Scan for the cell matching the given text and deliver its (x, y) coordinate at center. 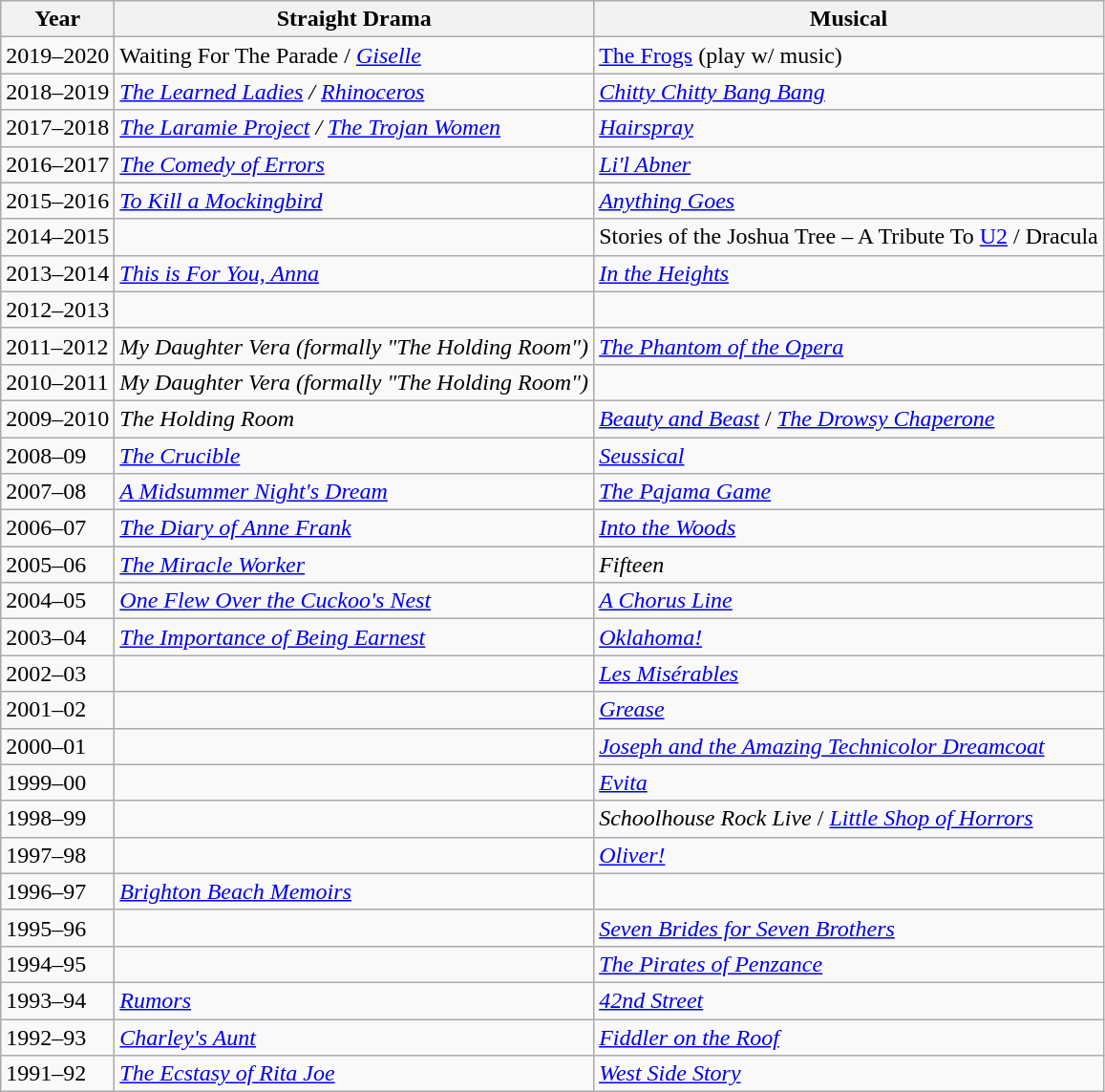
Oliver! (849, 855)
2002–03 (57, 674)
2015–2016 (57, 201)
2012–2013 (57, 310)
Chitty Chitty Bang Bang (849, 92)
Rumors (354, 1000)
Anything Goes (849, 201)
Seussical (849, 456)
Straight Drama (354, 19)
Musical (849, 19)
1998–99 (57, 819)
2005–06 (57, 565)
1991–92 (57, 1074)
1996–97 (57, 891)
Into the Woods (849, 528)
The Importance of Being Earnest (354, 637)
Oklahoma! (849, 637)
2003–04 (57, 637)
2014–2015 (57, 237)
2000–01 (57, 746)
42nd Street (849, 1000)
One Flew Over the Cuckoo's Nest (354, 601)
The Ecstasy of Rita Joe (354, 1074)
1992–93 (57, 1037)
In the Heights (849, 273)
Waiting For The Parade / Giselle (354, 55)
The Crucible (354, 456)
Li'l Abner (849, 164)
The Comedy of Errors (354, 164)
The Learned Ladies / Rhinoceros (354, 92)
Fiddler on the Roof (849, 1037)
Evita (849, 782)
2010–2011 (57, 382)
1997–98 (57, 855)
The Pirates of Penzance (849, 964)
2001–02 (57, 710)
The Frogs (play w/ music) (849, 55)
The Holding Room (354, 418)
1999–00 (57, 782)
2011–2012 (57, 346)
Charley's Aunt (354, 1037)
1993–94 (57, 1000)
Grease (849, 710)
The Miracle Worker (354, 565)
Stories of the Joshua Tree – A Tribute To U2 / Dracula (849, 237)
West Side Story (849, 1074)
2019–2020 (57, 55)
1995–96 (57, 928)
2008–09 (57, 456)
Fifteen (849, 565)
The Laramie Project / The Trojan Women (354, 128)
The Phantom of the Opera (849, 346)
A Midsummer Night's Dream (354, 492)
Schoolhouse Rock Live / Little Shop of Horrors (849, 819)
2006–07 (57, 528)
Seven Brides for Seven Brothers (849, 928)
This is For You, Anna (354, 273)
Joseph and the Amazing Technicolor Dreamcoat (849, 746)
The Pajama Game (849, 492)
Brighton Beach Memoirs (354, 891)
Year (57, 19)
1994–95 (57, 964)
Hairspray (849, 128)
2013–2014 (57, 273)
2017–2018 (57, 128)
Les Misérables (849, 674)
A Chorus Line (849, 601)
To Kill a Mockingbird (354, 201)
2018–2019 (57, 92)
The Diary of Anne Frank (354, 528)
2007–08 (57, 492)
2004–05 (57, 601)
2016–2017 (57, 164)
2009–2010 (57, 418)
Beauty and Beast / The Drowsy Chaperone (849, 418)
